Find where the given text appears and provide that cell's center as [x, y] coordinate. 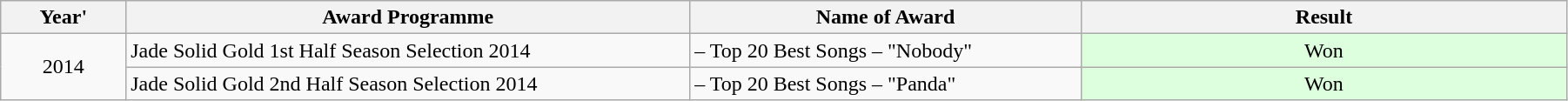
– Top 20 Best Songs – "Panda" [886, 84]
2014 [64, 67]
– Top 20 Best Songs – "Nobody" [886, 50]
Award Programme [408, 17]
Year' [64, 17]
Jade Solid Gold 1st Half Season Selection 2014 [408, 50]
Result [1324, 17]
Jade Solid Gold 2nd Half Season Selection 2014 [408, 84]
Name of Award [886, 17]
